Determine the (X, Y) coordinate at the center of the cell enclosing the given text.  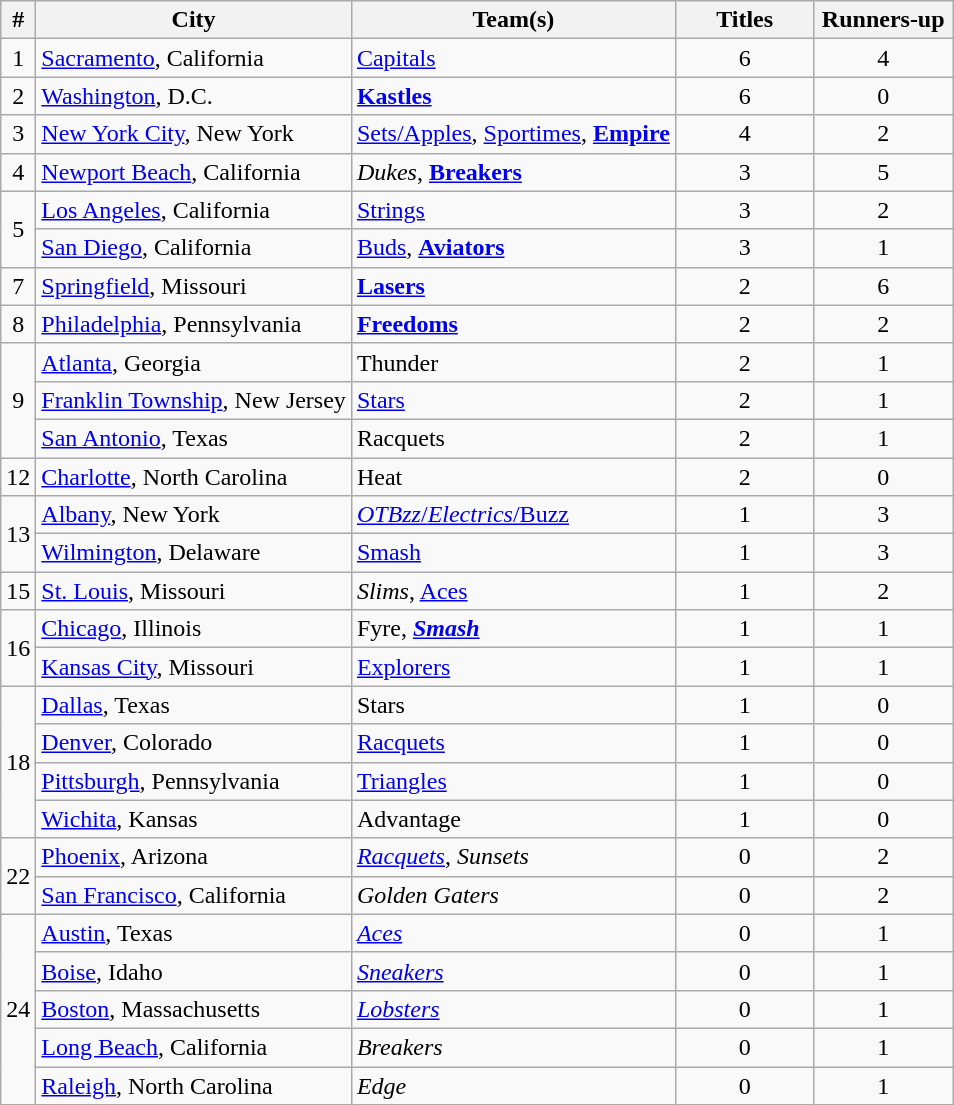
OTBzz/Electrics/Buzz (513, 515)
7 (18, 286)
Team(s) (513, 20)
Kastles (513, 96)
Atlanta, Georgia (194, 362)
New York City, New York (194, 134)
Newport Beach, California (194, 172)
Golden Gaters (513, 895)
San Antonio, Texas (194, 438)
Runners-up (884, 20)
Philadelphia, Pennsylvania (194, 324)
Titles (744, 20)
Sets/Apples, Sportimes, Empire (513, 134)
Sacramento, California (194, 58)
Charlotte, North Carolina (194, 477)
Wilmington, Delaware (194, 553)
Dukes, Breakers (513, 172)
Albany, New York (194, 515)
Thunder (513, 362)
13 (18, 534)
15 (18, 591)
Chicago, Illinois (194, 629)
8 (18, 324)
San Francisco, California (194, 895)
City (194, 20)
Wichita, Kansas (194, 819)
16 (18, 648)
Fyre, Smash (513, 629)
Edge (513, 1085)
Kansas City, Missouri (194, 667)
Heat (513, 477)
# (18, 20)
Boise, Idaho (194, 971)
Aces (513, 933)
9 (18, 400)
Smash (513, 553)
18 (18, 762)
Pittsburgh, Pennsylvania (194, 781)
Springfield, Missouri (194, 286)
Racquets, Sunsets (513, 857)
Long Beach, California (194, 1047)
Lasers (513, 286)
St. Louis, Missouri (194, 591)
Explorers (513, 667)
Strings (513, 210)
Washington, D.C. (194, 96)
Phoenix, Arizona (194, 857)
Austin, Texas (194, 933)
Freedoms (513, 324)
Denver, Colorado (194, 743)
Raleigh, North Carolina (194, 1085)
Slims, Aces (513, 591)
12 (18, 477)
Breakers (513, 1047)
Dallas, Texas (194, 705)
22 (18, 876)
San Diego, California (194, 248)
Advantage (513, 819)
Los Angeles, California (194, 210)
24 (18, 1009)
Buds, Aviators (513, 248)
Capitals (513, 58)
Boston, Massachusetts (194, 1009)
Franklin Township, New Jersey (194, 400)
Sneakers (513, 971)
Lobsters (513, 1009)
Triangles (513, 781)
